Search for the cell housing the specified text and yield its [x, y] center coordinate. 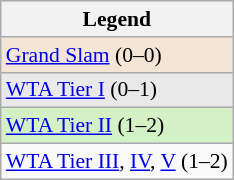
WTA Tier III, IV, V (1–2) [117, 162]
Legend [117, 19]
WTA Tier I (0–1) [117, 90]
Grand Slam (0–0) [117, 55]
WTA Tier II (1–2) [117, 126]
